Find where the given text appears and provide that cell's center as [X, Y] coordinate. 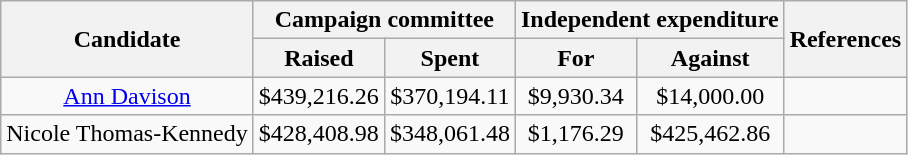
$428,408.98 [318, 134]
Nicole Thomas-Kennedy [128, 134]
$14,000.00 [710, 96]
Spent [450, 58]
For [576, 58]
Candidate [128, 39]
Ann Davison [128, 96]
$1,176.29 [576, 134]
$9,930.34 [576, 96]
Against [710, 58]
Independent expenditure [650, 20]
$425,462.86 [710, 134]
References [846, 39]
Raised [318, 58]
$439,216.26 [318, 96]
$370,194.11 [450, 96]
Campaign committee [384, 20]
$348,061.48 [450, 134]
